Find where the given text appears and provide that cell's center as (x, y) coordinate. 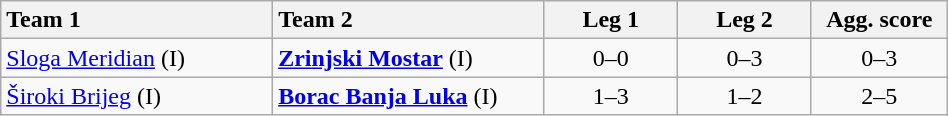
Sloga Meridian (I) (137, 58)
Zrinjski Mostar (I) (408, 58)
Team 1 (137, 20)
1–2 (745, 96)
2–5 (879, 96)
0–0 (611, 58)
Agg. score (879, 20)
Leg 1 (611, 20)
Široki Brijeg (I) (137, 96)
Team 2 (408, 20)
Borac Banja Luka (I) (408, 96)
1–3 (611, 96)
Leg 2 (745, 20)
